Search for the cell housing the specified text and yield its [X, Y] center coordinate. 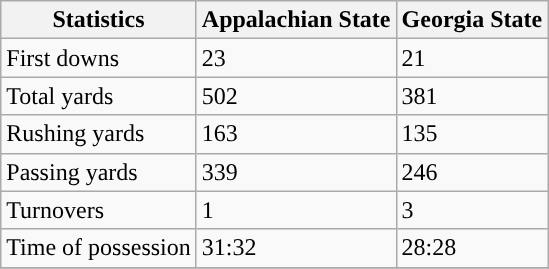
381 [472, 96]
First downs [99, 58]
163 [296, 134]
135 [472, 134]
Total yards [99, 96]
23 [296, 58]
Rushing yards [99, 134]
31:32 [296, 248]
Passing yards [99, 172]
339 [296, 172]
Statistics [99, 20]
246 [472, 172]
1 [296, 210]
Time of possession [99, 248]
21 [472, 58]
Turnovers [99, 210]
28:28 [472, 248]
3 [472, 210]
Appalachian State [296, 20]
502 [296, 96]
Georgia State [472, 20]
